Locate the cell with the specified text and output its [X, Y] center coordinate. 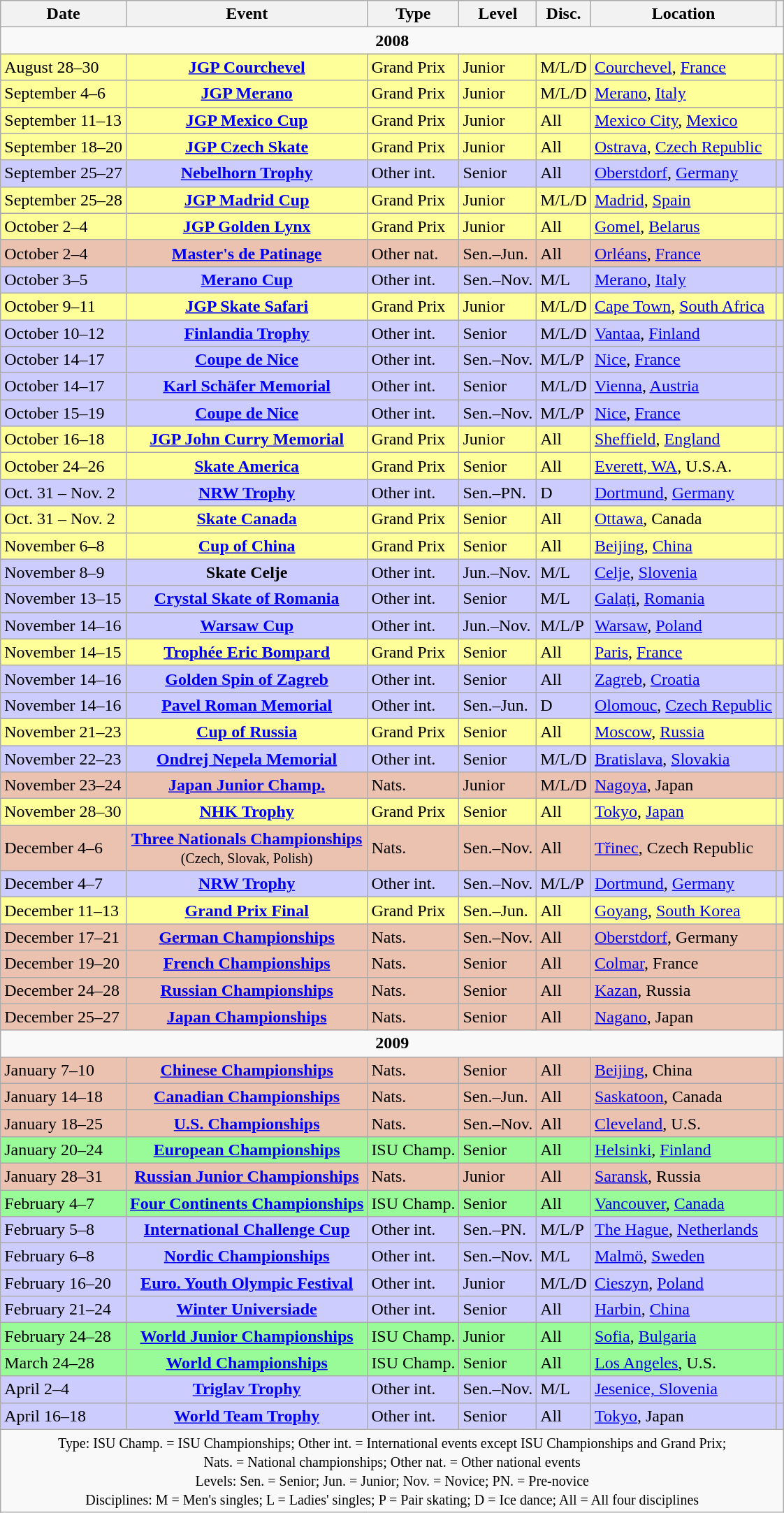
Other nat. [414, 253]
Paris, France [683, 652]
Cape Town, South Africa [683, 306]
Everett, WA, U.S.A. [683, 466]
November 23–24 [64, 786]
Master's de Patinage [246, 253]
Three Nationals Championships (Czech, Slovak, Polish) [246, 848]
February 5–8 [64, 1230]
Karl Schäfer Memorial [246, 386]
Cleveland, U.S. [683, 1123]
January 20–24 [64, 1150]
JGP Skate Safari [246, 306]
Jesenice, Slovenia [683, 1389]
November 22–23 [64, 758]
Madrid, Spain [683, 200]
Vantaa, Finland [683, 333]
Cup of Russia [246, 732]
French Championships [246, 964]
Grand Prix Final [246, 911]
Warsaw Cup [246, 625]
Bratislava, Slovakia [683, 758]
Třinec, Czech Republic [683, 848]
September 4–6 [64, 94]
Warsaw, Poland [683, 625]
Triglav Trophy [246, 1389]
Cup of China [246, 546]
Event [246, 14]
Ottawa, Canada [683, 519]
November 14–15 [64, 652]
January 28–31 [64, 1176]
February 21–24 [64, 1310]
Orléans, France [683, 253]
World Team Trophy [246, 1416]
Skate America [246, 466]
February 4–7 [64, 1203]
November 6–8 [64, 546]
Galați, Romania [683, 599]
Nagano, Japan [683, 1017]
Japan Championships [246, 1017]
October 15–19 [64, 413]
2008 [393, 41]
JGP John Curry Memorial [246, 440]
October 9–11 [64, 306]
Ondrej Nepela Memorial [246, 758]
September 11–13 [64, 120]
U.S. Championships [246, 1123]
September 25–27 [64, 173]
November 21–23 [64, 732]
September 18–20 [64, 147]
Type [414, 14]
April 16–18 [64, 1416]
Russian Championships [246, 990]
Crystal Skate of Romania [246, 599]
Nagoya, Japan [683, 786]
Golden Spin of Zagreb [246, 679]
Los Angeles, U.S. [683, 1363]
October 10–12 [64, 333]
January 14–18 [64, 1096]
Date [64, 14]
November 13–15 [64, 599]
October 16–18 [64, 440]
JGP Czech Skate [246, 147]
December 19–20 [64, 964]
Celje, Slovenia [683, 572]
World Championships [246, 1363]
Location [683, 14]
JGP Courchevel [246, 67]
Olomouc, Czech Republic [683, 705]
JGP Merano [246, 94]
February 24–28 [64, 1336]
Cieszyn, Poland [683, 1283]
JGP Madrid Cup [246, 200]
German Championships [246, 937]
November 8–9 [64, 572]
Ostrava, Czech Republic [683, 147]
February 6–8 [64, 1257]
October 3–5 [64, 280]
Finlandia Trophy [246, 333]
December 24–28 [64, 990]
2009 [393, 1043]
Skate Canada [246, 519]
Courchevel, France [683, 67]
International Challenge Cup [246, 1230]
December 11–13 [64, 911]
Chinese Championships [246, 1070]
Vancouver, Canada [683, 1203]
December 17–21 [64, 937]
Canadian Championships [246, 1096]
January 18–25 [64, 1123]
March 24–28 [64, 1363]
European Championships [246, 1150]
World Junior Championships [246, 1336]
Euro. Youth Olympic Festival [246, 1283]
Nordic Championships [246, 1257]
Kazan, Russia [683, 990]
November 28–30 [64, 812]
February 16–20 [64, 1283]
Sheffield, England [683, 440]
Malmö, Sweden [683, 1257]
October 24–26 [64, 466]
Merano Cup [246, 280]
December 4–6 [64, 848]
Goyang, South Korea [683, 911]
Mexico City, Mexico [683, 120]
NHK Trophy [246, 812]
Zagreb, Croatia [683, 679]
The Hague, Netherlands [683, 1230]
Disc. [564, 14]
Helsinki, Finland [683, 1150]
Saransk, Russia [683, 1176]
JGP Mexico Cup [246, 120]
Russian Junior Championships [246, 1176]
Japan Junior Champ. [246, 786]
Vienna, Austria [683, 386]
Winter Universiade [246, 1310]
December 4–7 [64, 884]
December 25–27 [64, 1017]
Moscow, Russia [683, 732]
Gomel, Belarus [683, 226]
Harbin, China [683, 1310]
Pavel Roman Memorial [246, 705]
Level [498, 14]
September 25–28 [64, 200]
Saskatoon, Canada [683, 1096]
Sofia, Bulgaria [683, 1336]
Nebelhorn Trophy [246, 173]
JGP Golden Lynx [246, 226]
Trophée Eric Bompard [246, 652]
April 2–4 [64, 1389]
Colmar, France [683, 964]
August 28–30 [64, 67]
Skate Celje [246, 572]
January 7–10 [64, 1070]
Four Continents Championships [246, 1203]
